Extract the [x, y] coordinate from the center of the cell holding the provided text.  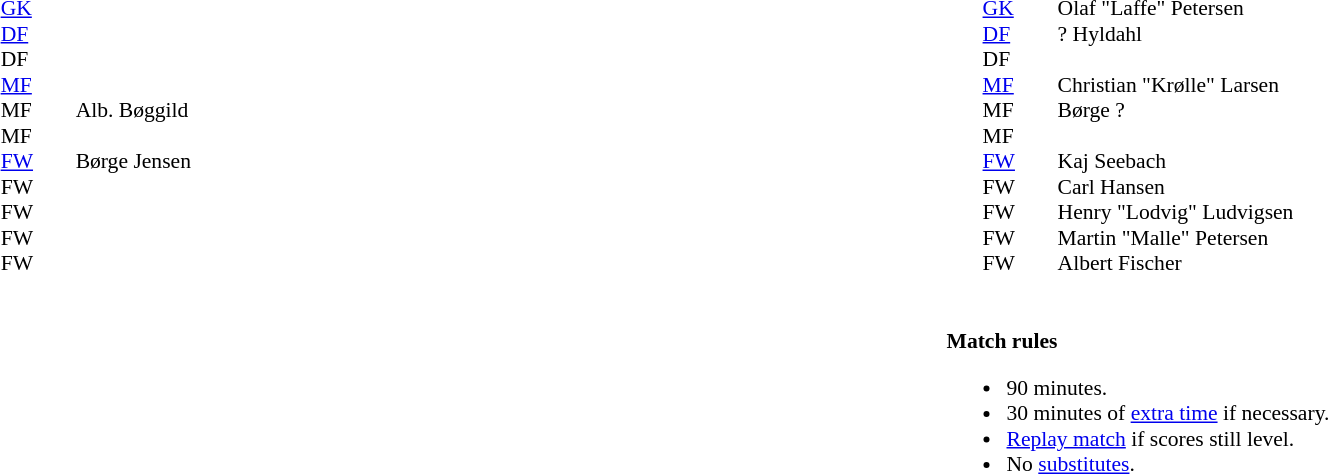
Albert Fischer [1176, 263]
Børge ? [1176, 111]
Kaj Seebach [1176, 161]
Børge Jensen [134, 161]
Henry "Lodvig" Ludvigsen [1176, 213]
Carl Hansen [1176, 187]
Alb. Bøggild [134, 111]
? Hyldahl [1176, 34]
Martin "Malle" Petersen [1176, 238]
Christian "Krølle" Larsen [1176, 85]
